Determine the [x, y] coordinate at the center of the cell enclosing the given text.  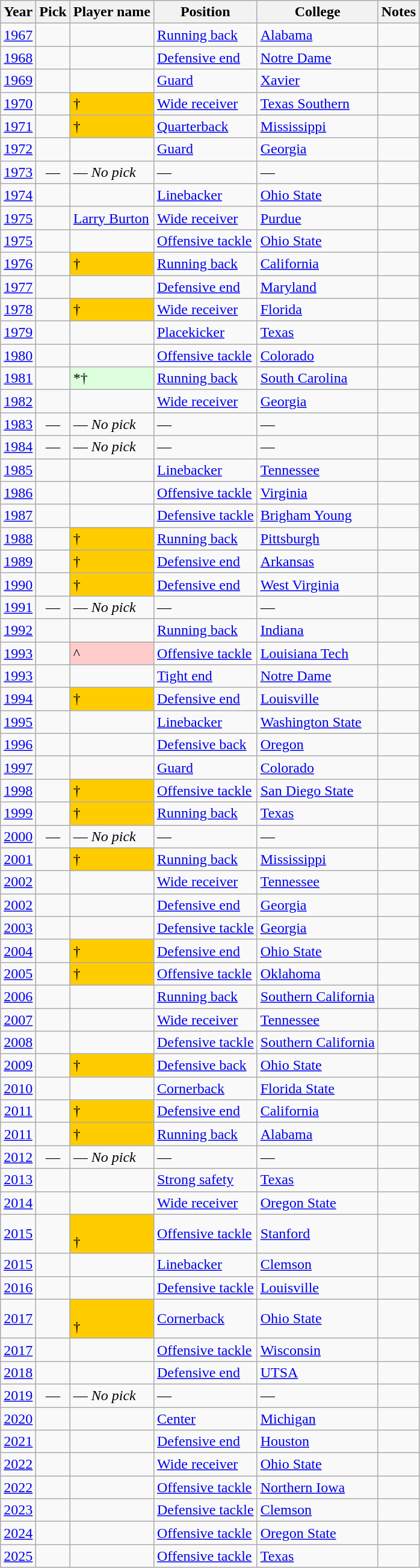
2001 [18, 859]
2021 [18, 1442]
1991 [18, 607]
2013 [18, 1180]
Florida [318, 310]
2025 [18, 1556]
Arkansas [318, 561]
1984 [18, 447]
2024 [18, 1533]
2019 [18, 1395]
Year [18, 12]
College [318, 12]
1987 [18, 516]
Pick [53, 12]
1998 [18, 791]
San Diego State [318, 791]
Notes [398, 12]
Position [205, 12]
1994 [18, 699]
1989 [18, 561]
1967 [18, 35]
2020 [18, 1418]
Quarterback [205, 126]
Oklahoma [318, 974]
2004 [18, 951]
West Virginia [318, 584]
Center [205, 1418]
Xavier [318, 81]
Indiana [318, 630]
1982 [18, 401]
1968 [18, 58]
Larry Burton [112, 218]
Player name [112, 12]
2000 [18, 836]
UTSA [318, 1372]
1995 [18, 722]
1992 [18, 630]
1999 [18, 813]
1970 [18, 103]
Virginia [318, 493]
^ [112, 653]
1997 [18, 768]
2009 [18, 1066]
1986 [18, 493]
1971 [18, 126]
2018 [18, 1372]
Strong safety [205, 1180]
Northern Iowa [318, 1487]
1976 [18, 264]
2007 [18, 1020]
Wisconsin [318, 1350]
2006 [18, 996]
Washington State [318, 722]
South Carolina [318, 378]
1981 [18, 378]
Florida State [318, 1088]
Stanford [318, 1233]
1980 [18, 356]
1978 [18, 310]
2008 [18, 1043]
2010 [18, 1088]
2023 [18, 1510]
1988 [18, 539]
2016 [18, 1288]
1974 [18, 195]
2012 [18, 1157]
2005 [18, 974]
1972 [18, 149]
2014 [18, 1203]
Tight end [205, 676]
Pittsburgh [318, 539]
*† [112, 378]
1990 [18, 584]
Maryland [318, 287]
1996 [18, 745]
Brigham Young [318, 516]
1983 [18, 424]
Michigan [318, 1418]
Purdue [318, 218]
1969 [18, 81]
Texas Southern [318, 103]
1985 [18, 470]
1979 [18, 333]
Oregon [318, 745]
Louisiana Tech [318, 653]
1973 [18, 172]
Placekicker [205, 333]
1977 [18, 287]
Houston [318, 1442]
2003 [18, 928]
